Find where the given text appears and provide that cell's center as (X, Y) coordinate. 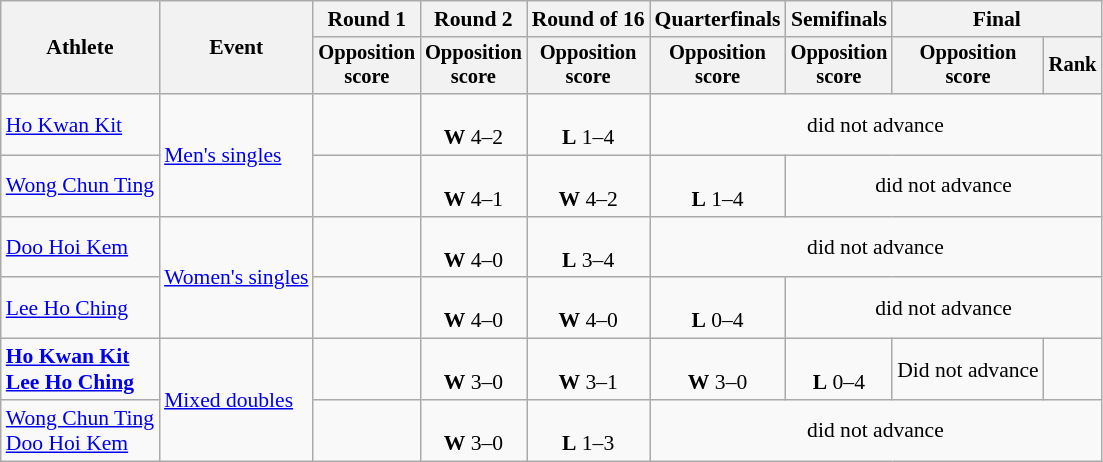
Ho Kwan KitLee Ho Ching (80, 370)
Final (996, 19)
Doo Hoi Kem (80, 248)
W 3–1 (588, 370)
Ho Kwan Kit (80, 124)
L 3–4 (588, 248)
Wong Chun TingDoo Hoi Kem (80, 430)
Men's singles (236, 155)
Mixed doubles (236, 400)
L 1–3 (588, 430)
Women's singles (236, 278)
Round 1 (366, 19)
Semifinals (840, 19)
Rank (1073, 66)
Did not advance (968, 370)
Wong Chun Ting (80, 186)
Event (236, 48)
Lee Ho Ching (80, 308)
Quarterfinals (718, 19)
Athlete (80, 48)
Round 2 (474, 19)
Round of 16 (588, 19)
W 4–1 (474, 186)
